Capture the cell that displays the provided text and extract its (x, y) central coordinate. 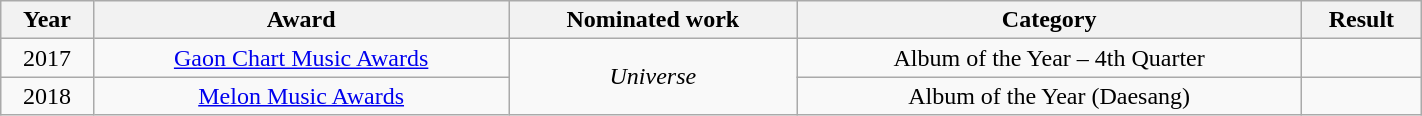
Result (1362, 20)
2018 (47, 96)
Nominated work (653, 20)
Album of the Year – 4th Quarter (1050, 58)
Year (47, 20)
Melon Music Awards (301, 96)
Album of the Year (Daesang) (1050, 96)
Award (301, 20)
Gaon Chart Music Awards (301, 58)
Universe (653, 77)
2017 (47, 58)
Category (1050, 20)
